Locate the cell with the specified text and output its [x, y] center coordinate. 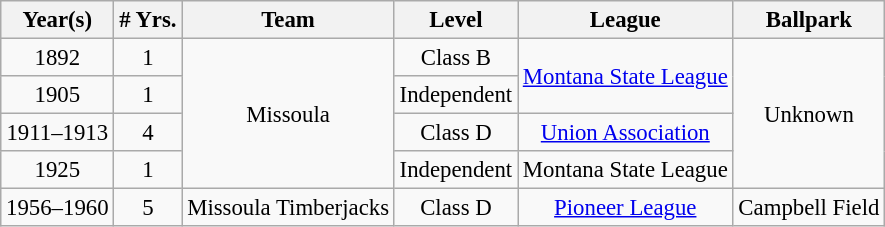
Missoula Timberjacks [288, 208]
4 [148, 133]
Campbell Field [809, 208]
1905 [58, 95]
1911–1913 [58, 133]
5 [148, 208]
Missoula [288, 114]
Unknown [809, 114]
1956–1960 [58, 208]
League [626, 20]
Ballpark [809, 20]
Union Association [626, 133]
Year(s) [58, 20]
Level [456, 20]
Class B [456, 58]
1925 [58, 170]
# Yrs. [148, 20]
Pioneer League [626, 208]
1892 [58, 58]
Team [288, 20]
